Pinpoint the cell where the given text exists, returning its (x, y) midpoint coordinate. 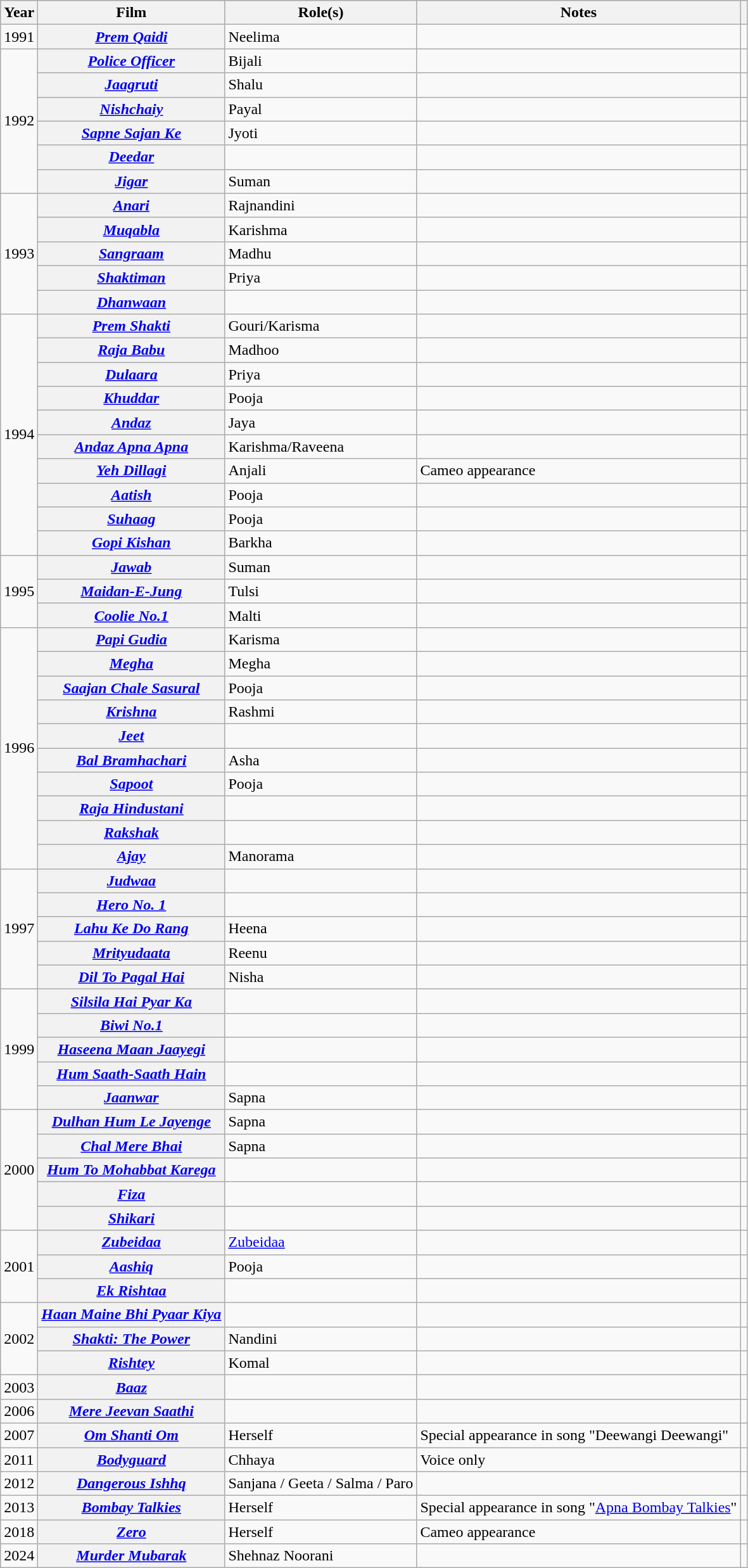
Karisma (320, 639)
1996 (19, 748)
Khuddar (132, 398)
Deedar (132, 157)
2002 (19, 1339)
Year (19, 13)
Biwi No.1 (132, 1025)
Coolie No.1 (132, 615)
Prem Shakti (132, 326)
Andaz Apna Apna (132, 447)
Baaz (132, 1387)
Mere Jeevan Saathi (132, 1411)
Barkha (320, 543)
Police Officer (132, 61)
Anari (132, 205)
Haseena Maan Jaayegi (132, 1049)
Jawab (132, 567)
Sanjana / Geeta / Salma / Paro (320, 1484)
Special appearance in song "Apna Bombay Talkies" (579, 1508)
Shalu (320, 85)
2000 (19, 1170)
Krishna (132, 712)
Mrityudaata (132, 953)
2001 (19, 1266)
Murder Mubarak (132, 1556)
1995 (19, 591)
2013 (19, 1508)
Dangerous Ishhq (132, 1484)
Ajay (132, 857)
2007 (19, 1435)
Prem Qaidi (132, 37)
Suhaag (132, 519)
1993 (19, 253)
Neelima (320, 37)
Dulaara (132, 374)
2018 (19, 1532)
Dhanwaan (132, 302)
1997 (19, 929)
Hero No. 1 (132, 905)
Ek Rishtaa (132, 1291)
Rajnandini (320, 205)
1999 (19, 1049)
Shehnaz Noorani (320, 1556)
Role(s) (320, 13)
Madhoo (320, 350)
Jaagruti (132, 85)
Raja Babu (132, 350)
Bijali (320, 61)
Dil To Pagal Hai (132, 977)
2006 (19, 1411)
Heena (320, 929)
Sangraam (132, 253)
Film (132, 13)
Shakti: The Power (132, 1339)
2003 (19, 1387)
Bal Bramhachari (132, 760)
Nisha (320, 977)
Maidan-E-Jung (132, 591)
Rakshak (132, 832)
Jyoti (320, 133)
Jaya (320, 423)
Chal Mere Bhai (132, 1146)
Special appearance in song "Deewangi Deewangi" (579, 1435)
Manorama (320, 857)
Karishma/Raveena (320, 447)
Om Shanti Om (132, 1435)
Lahu Ke Do Rang (132, 929)
Asha (320, 760)
Saajan Chale Sasural (132, 687)
Sapoot (132, 784)
Jigar (132, 181)
Raja Hindustani (132, 808)
2012 (19, 1484)
Anjali (320, 471)
2011 (19, 1459)
Fiza (132, 1194)
Jeet (132, 736)
1992 (19, 121)
Chhaya (320, 1459)
Yeh Dillagi (132, 471)
Notes (579, 13)
Nandini (320, 1339)
Hum Saath-Saath Hain (132, 1074)
Jaanwar (132, 1098)
Malti (320, 615)
Hum To Mohabbat Karega (132, 1170)
Bodyguard (132, 1459)
Shaktiman (132, 277)
Aashiq (132, 1266)
Nishchaiy (132, 109)
Gouri/Karisma (320, 326)
Payal (320, 109)
1991 (19, 37)
Rashmi (320, 712)
Shikari (132, 1218)
Voice only (579, 1459)
Muqabla (132, 229)
Komal (320, 1363)
Madhu (320, 253)
1994 (19, 435)
Papi Gudia (132, 639)
Judwaa (132, 881)
Zero (132, 1532)
Gopi Kishan (132, 543)
Reenu (320, 953)
Aatish (132, 495)
Tulsi (320, 591)
Silsila Hai Pyar Ka (132, 1001)
Bombay Talkies (132, 1508)
Rishtey (132, 1363)
Karishma (320, 229)
Haan Maine Bhi Pyaar Kiya (132, 1315)
Andaz (132, 423)
2024 (19, 1556)
Dulhan Hum Le Jayenge (132, 1122)
Sapne Sajan Ke (132, 133)
